Detect which cell encompasses the target text, then output its (X, Y) center coordinate. 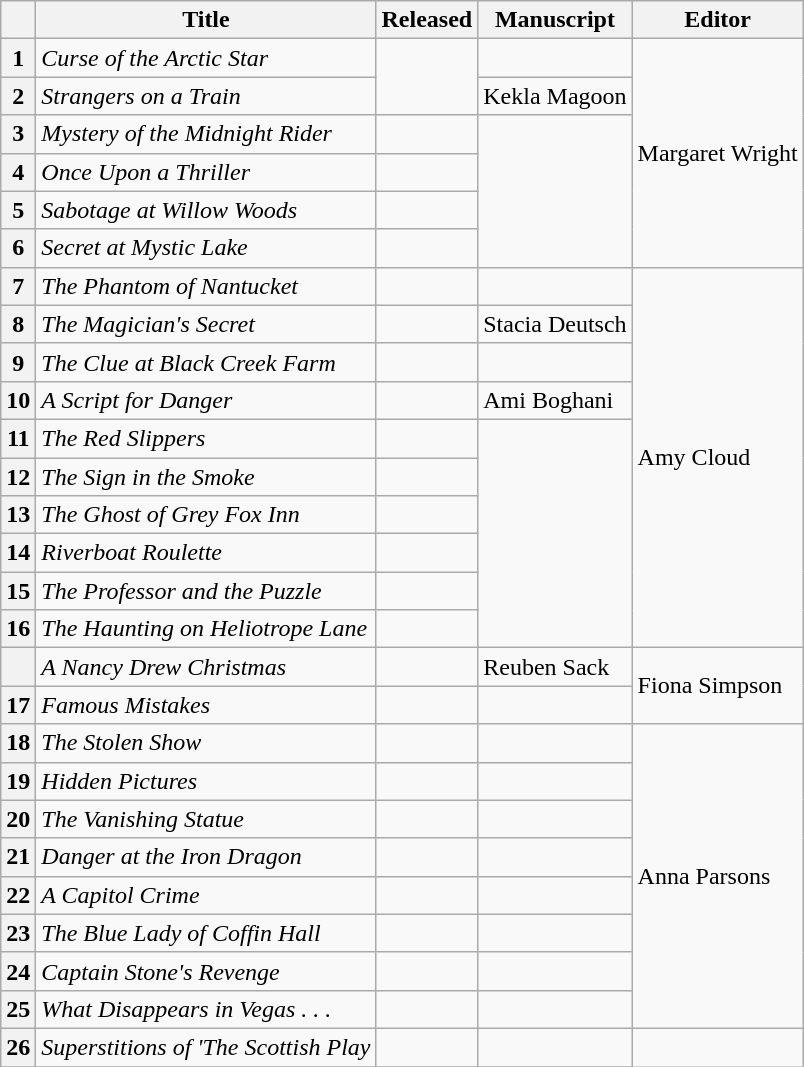
7 (18, 286)
25 (18, 1009)
The Vanishing Statue (206, 819)
Superstitions of 'The Scottish Play (206, 1047)
11 (18, 438)
A Nancy Drew Christmas (206, 667)
20 (18, 819)
Captain Stone's Revenge (206, 971)
16 (18, 629)
18 (18, 743)
21 (18, 857)
Anna Parsons (718, 876)
3 (18, 134)
22 (18, 895)
8 (18, 324)
23 (18, 933)
15 (18, 591)
The Magician's Secret (206, 324)
The Phantom of Nantucket (206, 286)
12 (18, 477)
The Blue Lady of Coffin Hall (206, 933)
Danger at the Iron Dragon (206, 857)
The Ghost of Grey Fox Inn (206, 515)
Curse of the Arctic Star (206, 58)
What Disappears in Vegas . . . (206, 1009)
1 (18, 58)
The Professor and the Puzzle (206, 591)
The Haunting on Heliotrope Lane (206, 629)
Hidden Pictures (206, 781)
Manuscript (555, 20)
Reuben Sack (555, 667)
A Capitol Crime (206, 895)
Sabotage at Willow Woods (206, 210)
Margaret Wright (718, 153)
14 (18, 553)
Title (206, 20)
19 (18, 781)
9 (18, 362)
Secret at Mystic Lake (206, 248)
Strangers on a Train (206, 96)
Ami Boghani (555, 400)
The Clue at Black Creek Farm (206, 362)
Stacia Deutsch (555, 324)
26 (18, 1047)
Famous Mistakes (206, 705)
Kekla Magoon (555, 96)
2 (18, 96)
Released (427, 20)
Amy Cloud (718, 458)
24 (18, 971)
6 (18, 248)
Editor (718, 20)
10 (18, 400)
A Script for Danger (206, 400)
Mystery of the Midnight Rider (206, 134)
Riverboat Roulette (206, 553)
The Red Slippers (206, 438)
4 (18, 172)
Fiona Simpson (718, 686)
The Sign in the Smoke (206, 477)
13 (18, 515)
17 (18, 705)
5 (18, 210)
Once Upon a Thriller (206, 172)
The Stolen Show (206, 743)
